Find where the given text appears and provide that cell's center as [X, Y] coordinate. 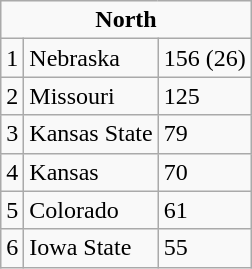
North [126, 20]
2 [12, 96]
125 [204, 96]
Kansas [91, 172]
Colorado [91, 210]
70 [204, 172]
156 (26) [204, 58]
Nebraska [91, 58]
61 [204, 210]
55 [204, 248]
6 [12, 248]
79 [204, 134]
5 [12, 210]
Iowa State [91, 248]
Kansas State [91, 134]
Missouri [91, 96]
3 [12, 134]
4 [12, 172]
1 [12, 58]
